Capture the cell that displays the provided text and extract its (x, y) central coordinate. 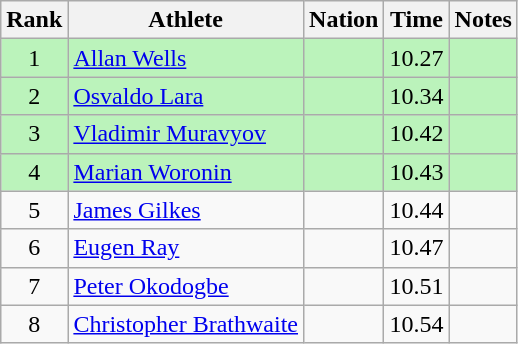
10.54 (416, 324)
Christopher Brathwaite (186, 324)
7 (34, 286)
Notes (483, 20)
4 (34, 172)
Allan Wells (186, 58)
5 (34, 210)
8 (34, 324)
3 (34, 134)
Time (416, 20)
Nation (344, 20)
10.43 (416, 172)
10.42 (416, 134)
James Gilkes (186, 210)
10.27 (416, 58)
Athlete (186, 20)
10.44 (416, 210)
1 (34, 58)
Peter Okodogbe (186, 286)
Eugen Ray (186, 248)
10.51 (416, 286)
6 (34, 248)
10.34 (416, 96)
Rank (34, 20)
10.47 (416, 248)
Vladimir Muravyov (186, 134)
Osvaldo Lara (186, 96)
Marian Woronin (186, 172)
2 (34, 96)
